Locate the cell with the specified text and output its [x, y] center coordinate. 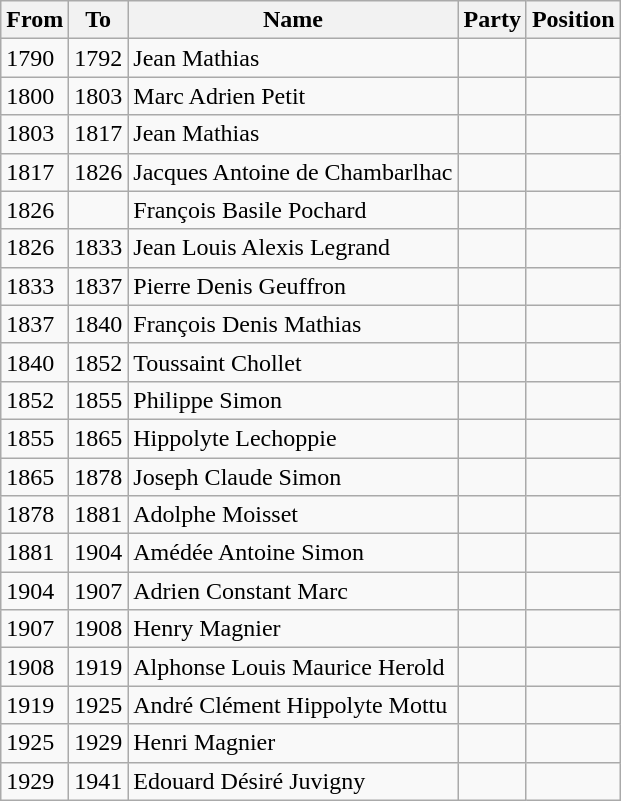
To [98, 20]
Philippe Simon [293, 400]
Henry Magnier [293, 629]
André Clément Hippolyte Mottu [293, 705]
Marc Adrien Petit [293, 96]
Adrien Constant Marc [293, 591]
François Basile Pochard [293, 210]
François Denis Mathias [293, 324]
1800 [35, 96]
Adolphe Moisset [293, 515]
Party [492, 20]
Joseph Claude Simon [293, 477]
Henri Magnier [293, 743]
Toussaint Chollet [293, 362]
1792 [98, 58]
Amédée Antoine Simon [293, 553]
Edouard Désiré Juvigny [293, 781]
Hippolyte Lechoppie [293, 438]
Alphonse Louis Maurice Herold [293, 667]
1790 [35, 58]
Name [293, 20]
Position [573, 20]
Pierre Denis Geuffron [293, 286]
1941 [98, 781]
Jean Louis Alexis Legrand [293, 248]
Jacques Antoine de Chambarlhac [293, 172]
From [35, 20]
